Locate the cell with the specified text and output its [X, Y] center coordinate. 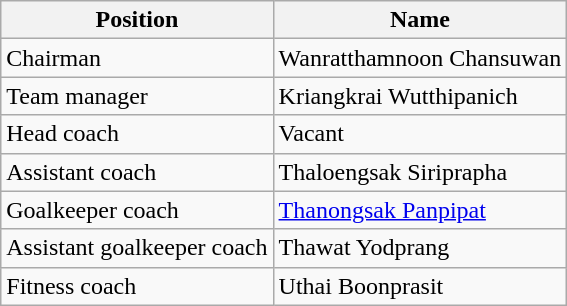
Wanratthamnoon Chansuwan [420, 58]
Assistant goalkeeper coach [137, 248]
Uthai Boonprasit [420, 286]
Thanongsak Panpipat [420, 210]
Chairman [137, 58]
Team manager [137, 96]
Position [137, 20]
Kriangkrai Wutthipanich [420, 96]
Name [420, 20]
Assistant coach [137, 172]
Thaloengsak Siriprapha [420, 172]
Thawat Yodprang [420, 248]
Vacant [420, 134]
Fitness coach [137, 286]
Head coach [137, 134]
Goalkeeper coach [137, 210]
